Find where the given text appears and provide that cell's center as [X, Y] coordinate. 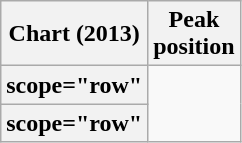
Chart (2013) [74, 34]
Peakposition [194, 34]
